Capture the cell that displays the provided text and extract its [x, y] central coordinate. 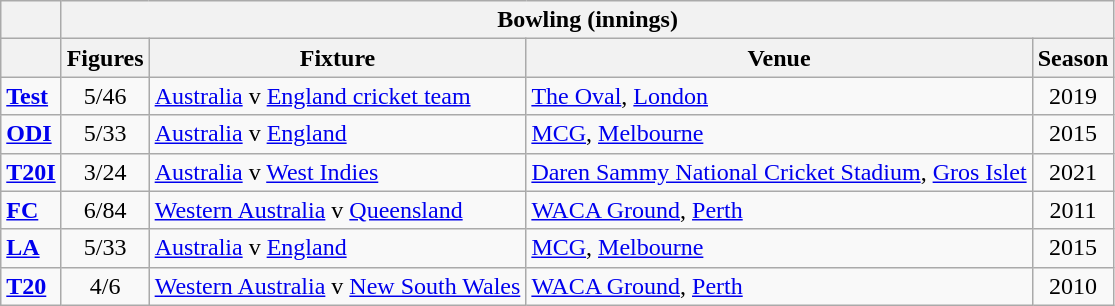
T20 [31, 286]
4/6 [105, 286]
Test [31, 96]
FC [31, 210]
T20I [31, 172]
3/24 [105, 172]
6/84 [105, 210]
Fixture [338, 58]
Western Australia v Queensland [338, 210]
Australia v West Indies [338, 172]
Venue [779, 58]
Daren Sammy National Cricket Stadium, Gros Islet [779, 172]
Season [1073, 58]
2021 [1073, 172]
2019 [1073, 96]
5/46 [105, 96]
ODI [31, 134]
Australia v England cricket team [338, 96]
The Oval, London [779, 96]
Figures [105, 58]
Bowling (innings) [588, 20]
LA [31, 248]
2011 [1073, 210]
2010 [1073, 286]
Western Australia v New South Wales [338, 286]
